Determine the [X, Y] coordinate at the center of the cell enclosing the given text.  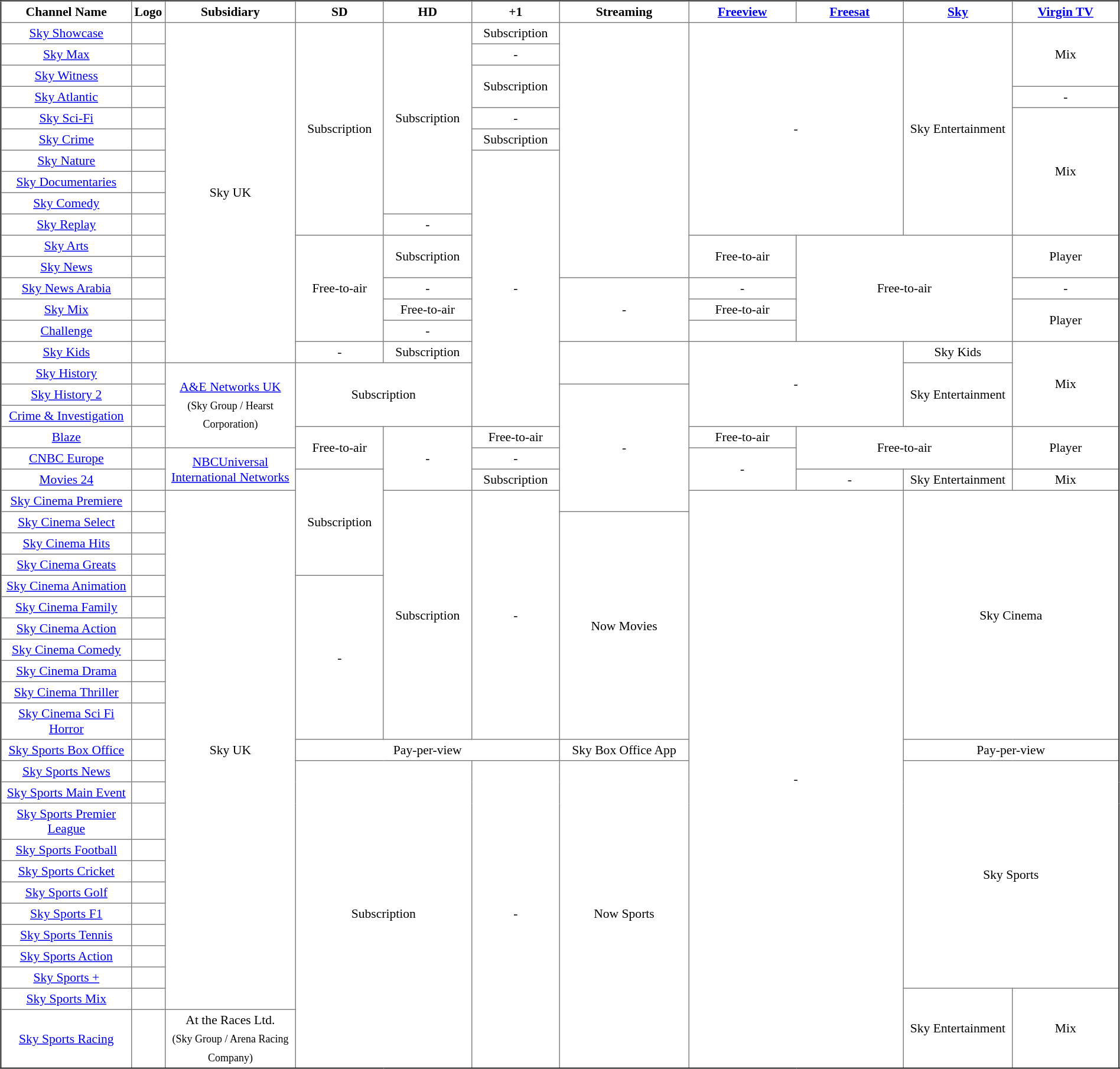
Sky Cinema Comedy [66, 650]
Sky Sports + [66, 977]
Sky Comedy [66, 203]
Sky Crime [66, 139]
Sky Sports Tennis [66, 935]
Now Sports [624, 914]
Sky Cinema Drama [66, 671]
Sky Nature [66, 161]
Sky Sports Cricket [66, 871]
Sky Atlantic [66, 97]
Channel Name [66, 12]
Sky News [66, 267]
Sky Mix [66, 309]
Subsidiary [230, 12]
Sky Cinema Premiere [66, 501]
Sky Max [66, 54]
Sky Documentaries [66, 182]
Challenge [66, 331]
Sky Cinema [1011, 615]
Sky Sports [1011, 875]
Sky Cinema Select [66, 522]
Streaming [624, 12]
Sky Arts [66, 246]
Freeview [743, 12]
Sky News Arabia [66, 288]
Blaze [66, 437]
Sky Cinema Sci Fi Horror [66, 721]
Sky Sports F1 [66, 914]
Movies 24 [66, 480]
Sky Sports Racing [66, 1038]
+1 [515, 12]
Sky Cinema Animation [66, 586]
Sky Sports Mix [66, 999]
NBCUniversal International Networks [230, 469]
Logo [148, 12]
Sky Sports Football [66, 850]
Sky Cinema Greats [66, 565]
Sky Sci-Fi [66, 118]
Sky Sports Premier League [66, 822]
Sky Sports Main Event [66, 793]
Sky Cinema Family [66, 607]
Sky Sports Action [66, 956]
Crime & Investigation [66, 416]
Sky Cinema Action [66, 628]
Freesat [849, 12]
Sky Showcase [66, 33]
Sky [958, 12]
HD [428, 12]
Sky History 2 [66, 395]
A&E Networks UK(Sky Group / Hearst Corporation) [230, 405]
Sky Replay [66, 224]
Now Movies [624, 625]
Sky Witness [66, 76]
Sky Sports Golf [66, 892]
Sky Box Office App [624, 750]
CNBC Europe [66, 458]
Sky History [66, 373]
SD [339, 12]
At the Races Ltd.(Sky Group / Arena Racing Company) [230, 1038]
Sky Cinema Hits [66, 543]
Sky Sports Box Office [66, 750]
Sky Sports News [66, 771]
Virgin TV [1066, 12]
Sky Cinema Thriller [66, 692]
